From the cell containing the given text, extract its center point as [X, Y] coordinate. 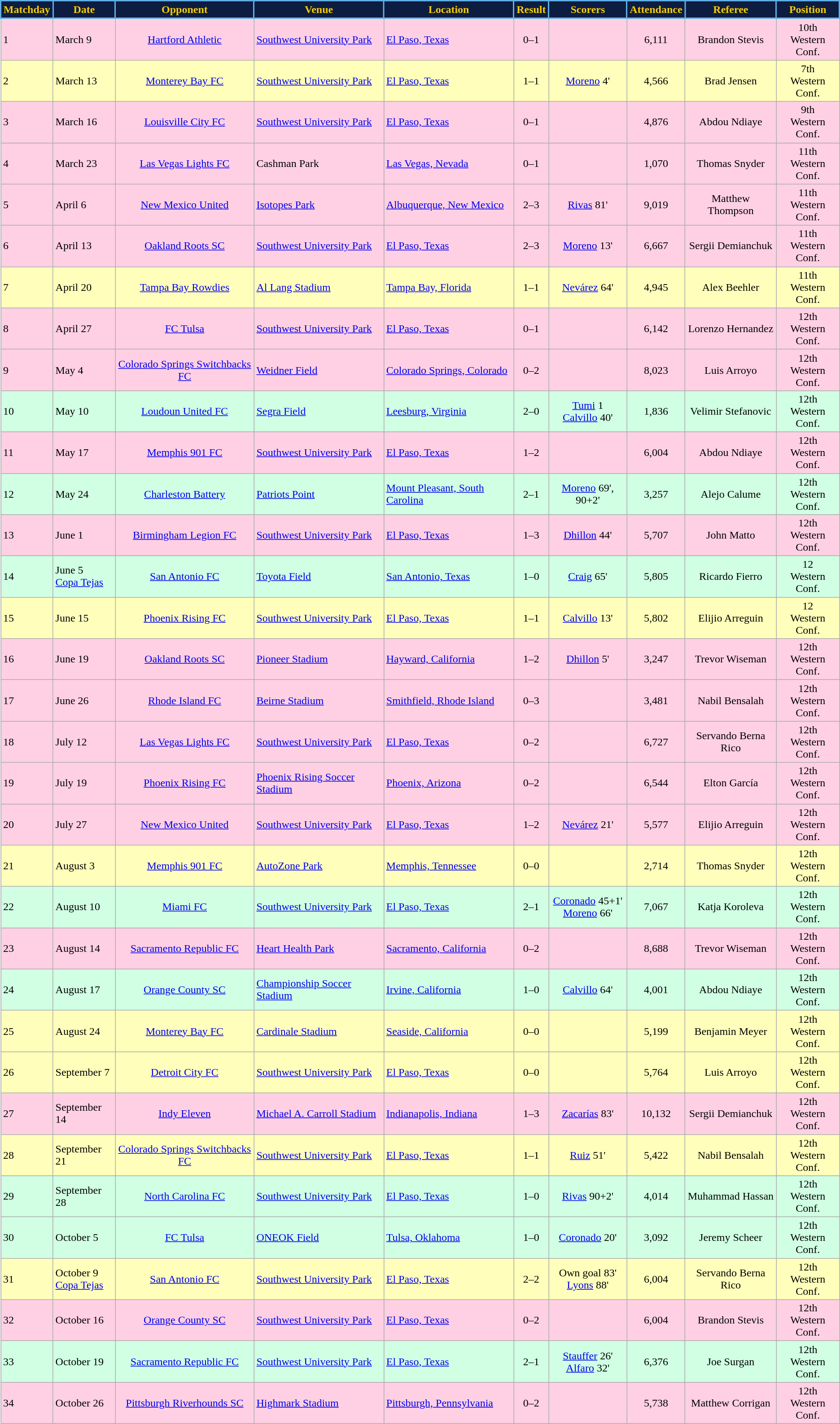
March 23 [84, 163]
19 [27, 783]
6,111 [656, 39]
May 4 [84, 370]
Calvillo 13' [588, 618]
March 9 [84, 39]
Cashman Park [319, 163]
Patriots Point [319, 494]
18 [27, 742]
Rhode Island FC [185, 701]
Tampa Bay, Florida [449, 287]
Loudoun United FC [185, 411]
Benjamin Meyer [731, 1031]
5,577 [656, 824]
August 24 [84, 1031]
Phoenix, Arizona [449, 783]
April 13 [84, 246]
4,001 [656, 990]
30 [27, 1238]
Tulsa, Oklahoma [449, 1238]
Own goal 83'Lyons 88' [588, 1279]
Jeremy Scheer [731, 1238]
Alejo Calume [731, 494]
Heart Health Park [319, 948]
23 [27, 948]
Nevárez 21' [588, 824]
14 [27, 577]
August 3 [84, 866]
Zacarías 83' [588, 1113]
July 27 [84, 824]
Ruiz 51' [588, 1155]
June 5Copa Tejas [84, 577]
Hartford Athletic [185, 39]
27 [27, 1113]
8,023 [656, 370]
5,738 [656, 1403]
September 28 [84, 1196]
5,805 [656, 577]
September 21 [84, 1155]
Beirne Stadium [319, 701]
2–0 [531, 411]
John Matto [731, 535]
4 [27, 163]
6 [27, 246]
0–3 [531, 701]
June 19 [84, 659]
North Carolina FC [185, 1196]
13 [27, 535]
9,019 [656, 205]
Irvine, California [449, 990]
Pittsburgh Riverhounds SC [185, 1403]
Toyota Field [319, 577]
ONEOK Field [319, 1238]
6,544 [656, 783]
May 10 [84, 411]
10thWestern Conf. [808, 39]
17 [27, 701]
Tumi 1Calvillo 40' [588, 411]
Result [531, 10]
Pittsburgh, Pennsylvania [449, 1403]
Katja Koroleva [731, 907]
Dhillon 5' [588, 659]
Albuquerque, New Mexico [449, 205]
5,707 [656, 535]
8 [27, 329]
1,836 [656, 411]
Matthew Corrigan [731, 1403]
September 14 [84, 1113]
Date [84, 10]
September 7 [84, 1072]
1 [27, 39]
June 26 [84, 701]
9 [27, 370]
October 9Copa Tejas [84, 1279]
July 19 [84, 783]
Alex Beehler [731, 287]
Indy Eleven [185, 1113]
5,764 [656, 1072]
Phoenix Rising Soccer Stadium [319, 783]
11 [27, 452]
Highmark Stadium [319, 1403]
Smithfield, Rhode Island [449, 701]
3,247 [656, 659]
Dhillon 44' [588, 535]
Miami FC [185, 907]
Louisville City FC [185, 122]
Velimir Stefanovic [731, 411]
San Antonio, Texas [449, 577]
6,376 [656, 1362]
August 10 [84, 907]
AutoZone Park [319, 866]
Championship Soccer Stadium [319, 990]
16 [27, 659]
12 [27, 494]
6,727 [656, 742]
21 [27, 866]
October 5 [84, 1238]
5,199 [656, 1031]
Michael A. Carroll Stadium [319, 1113]
March 16 [84, 122]
7thWestern Conf. [808, 81]
34 [27, 1403]
2–2 [531, 1279]
Tampa Bay Rowdies [185, 287]
10 [27, 411]
Lorenzo Hernandez [731, 329]
3,257 [656, 494]
2,714 [656, 866]
5,422 [656, 1155]
Al Lang Stadium [319, 287]
33 [27, 1362]
Las Vegas, Nevada [449, 163]
April 20 [84, 287]
Location [449, 10]
6,667 [656, 246]
Calvillo 64' [588, 990]
4,014 [656, 1196]
October 16 [84, 1320]
Rivas 90+2' [588, 1196]
Coronado 20' [588, 1238]
June 1 [84, 535]
Muhammad Hassan [731, 1196]
2 [27, 81]
May 17 [84, 452]
5,802 [656, 618]
31 [27, 1279]
Stauffer 26'Alfaro 32' [588, 1362]
8,688 [656, 948]
April 27 [84, 329]
7 [27, 287]
Seaside, California [449, 1031]
Opponent [185, 10]
August 14 [84, 948]
Craig 65' [588, 577]
4,945 [656, 287]
Moreno 69', 90+2' [588, 494]
Cardinale Stadium [319, 1031]
Matchday [27, 10]
Memphis, Tennessee [449, 866]
28 [27, 1155]
Sacramento, California [449, 948]
15 [27, 618]
5 [27, 205]
22 [27, 907]
Weidner Field [319, 370]
July 12 [84, 742]
Brad Jensen [731, 81]
3 [27, 122]
Charleston Battery [185, 494]
3,481 [656, 701]
4,566 [656, 81]
Venue [319, 10]
9thWestern Conf. [808, 122]
Ricardo Fierro [731, 577]
26 [27, 1072]
Elton García [731, 783]
Hayward, California [449, 659]
Rivas 81' [588, 205]
Attendance [656, 10]
Matthew Thompson [731, 205]
Pioneer Stadium [319, 659]
Birmingham Legion FC [185, 535]
Nevárez 64' [588, 287]
20 [27, 824]
7,067 [656, 907]
3,092 [656, 1238]
Referee [731, 10]
24 [27, 990]
Leesburg, Virginia [449, 411]
10,132 [656, 1113]
April 6 [84, 205]
6,142 [656, 329]
Joe Surgan [731, 1362]
Segra Field [319, 411]
Mount Pleasant, South Carolina [449, 494]
March 13 [84, 81]
32 [27, 1320]
June 15 [84, 618]
Coronado 45+1'Moreno 66' [588, 907]
Isotopes Park [319, 205]
Colorado Springs, Colorado [449, 370]
Position [808, 10]
29 [27, 1196]
October 19 [84, 1362]
Scorers [588, 10]
25 [27, 1031]
Moreno 13' [588, 246]
Detroit City FC [185, 1072]
May 24 [84, 494]
Moreno 4' [588, 81]
August 17 [84, 990]
1,070 [656, 163]
Indianapolis, Indiana [449, 1113]
October 26 [84, 1403]
4,876 [656, 122]
